From the cell containing the given text, extract its center point as (X, Y) coordinate. 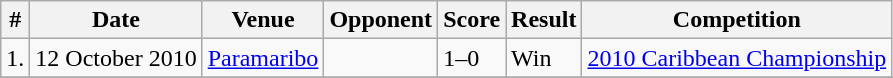
12 October 2010 (116, 58)
Score (472, 20)
Win (544, 58)
Venue (263, 20)
Competition (737, 20)
# (16, 20)
1–0 (472, 58)
Paramaribo (263, 58)
Result (544, 20)
Opponent (381, 20)
Date (116, 20)
1. (16, 58)
2010 Caribbean Championship (737, 58)
